Scan for the cell matching the given text and deliver its [x, y] coordinate at center. 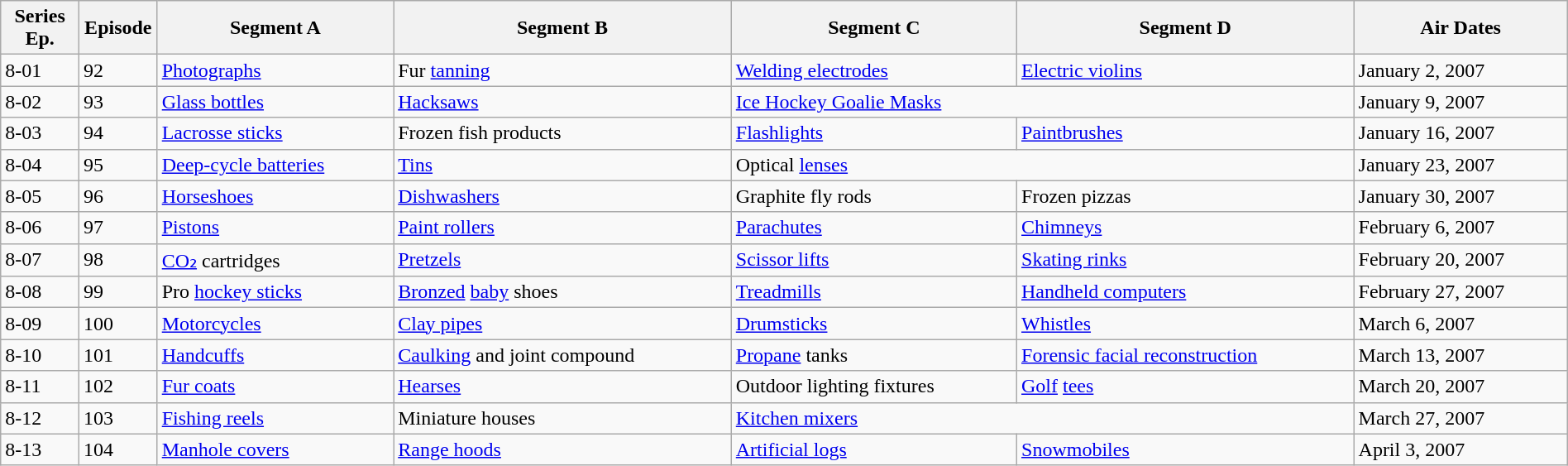
Pistons [275, 228]
Treadmills [873, 292]
Frozen pizzas [1186, 196]
103 [117, 418]
February 27, 2007 [1460, 292]
Segment B [562, 28]
Fishing reels [275, 418]
Ice Hockey Goalie Masks [1042, 102]
March 6, 2007 [1460, 324]
Kitchen mixers [1042, 418]
March 20, 2007 [1460, 387]
Bronzed baby shoes [562, 292]
Segment C [873, 28]
Chimneys [1186, 228]
Outdoor lighting fixtures [873, 387]
98 [117, 260]
Paint rollers [562, 228]
8-03 [40, 133]
Golf tees [1186, 387]
92 [117, 70]
Fur tanning [562, 70]
January 2, 2007 [1460, 70]
Welding electrodes [873, 70]
Series Ep. [40, 28]
Photographs [275, 70]
Dishwashers [562, 196]
94 [117, 133]
CO₂ cartridges [275, 260]
Handheld computers [1186, 292]
Segment A [275, 28]
Optical lenses [1042, 165]
100 [117, 324]
Glass bottles [275, 102]
February 6, 2007 [1460, 228]
104 [117, 449]
Pro hockey sticks [275, 292]
Pretzels [562, 260]
Air Dates [1460, 28]
8-08 [40, 292]
Forensic facial reconstruction [1186, 355]
March 27, 2007 [1460, 418]
Snowmobiles [1186, 449]
Segment D [1186, 28]
8-02 [40, 102]
8-12 [40, 418]
Tins [562, 165]
Whistles [1186, 324]
96 [117, 196]
Hearses [562, 387]
February 20, 2007 [1460, 260]
April 3, 2007 [1460, 449]
8-10 [40, 355]
March 13, 2007 [1460, 355]
January 9, 2007 [1460, 102]
Scissor lifts [873, 260]
8-05 [40, 196]
Caulking and joint compound [562, 355]
Lacrosse sticks [275, 133]
Hacksaws [562, 102]
8-09 [40, 324]
8-04 [40, 165]
8-11 [40, 387]
Manhole covers [275, 449]
Clay pipes [562, 324]
Drumsticks [873, 324]
102 [117, 387]
99 [117, 292]
97 [117, 228]
101 [117, 355]
Fur coats [275, 387]
Deep-cycle batteries [275, 165]
8-01 [40, 70]
Miniature houses [562, 418]
Electric violins [1186, 70]
January 23, 2007 [1460, 165]
Graphite fly rods [873, 196]
8-13 [40, 449]
8-07 [40, 260]
Episode [117, 28]
Parachutes [873, 228]
January 30, 2007 [1460, 196]
January 16, 2007 [1460, 133]
Horseshoes [275, 196]
Paintbrushes [1186, 133]
Motorcycles [275, 324]
8-06 [40, 228]
Artificial logs [873, 449]
Flashlights [873, 133]
93 [117, 102]
Propane tanks [873, 355]
95 [117, 165]
Range hoods [562, 449]
Handcuffs [275, 355]
Skating rinks [1186, 260]
Frozen fish products [562, 133]
